Identify which cell holds the provided text, then report its [X, Y] central coordinate. 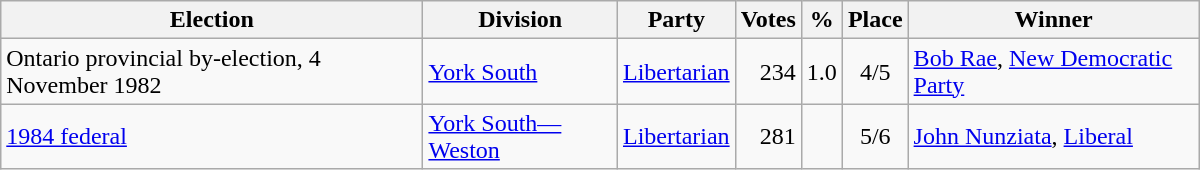
Votes [768, 20]
Party [676, 20]
York South—Weston [520, 136]
5/6 [875, 136]
234 [768, 72]
John Nunziata, Liberal [1054, 136]
1.0 [822, 72]
Ontario provincial by-election, 4 November 1982 [212, 72]
Election [212, 20]
Place [875, 20]
4/5 [875, 72]
Division [520, 20]
Bob Rae, New Democratic Party [1054, 72]
% [822, 20]
York South [520, 72]
Winner [1054, 20]
1984 federal [212, 136]
281 [768, 136]
